Detect which cell encompasses the target text, then output its (X, Y) center coordinate. 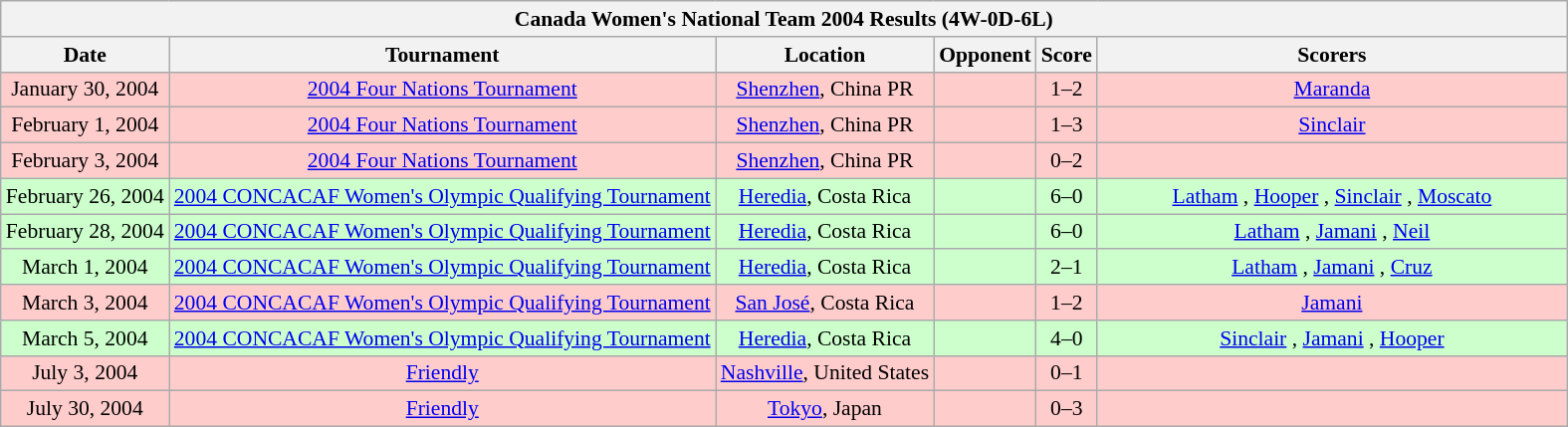
Tournament (442, 55)
0–2 (1067, 161)
2–1 (1067, 268)
San José, Costa Rica (824, 303)
Date (86, 55)
4–0 (1067, 338)
Jamani (1332, 303)
February 3, 2004 (86, 161)
Latham , Jamani , Neil (1332, 232)
July 30, 2004 (86, 409)
Opponent (986, 55)
Location (824, 55)
Sinclair (1332, 125)
Tokyo, Japan (824, 409)
February 26, 2004 (86, 196)
Score (1067, 55)
March 3, 2004 (86, 303)
March 5, 2004 (86, 338)
March 1, 2004 (86, 268)
Maranda (1332, 90)
February 1, 2004 (86, 125)
January 30, 2004 (86, 90)
0–3 (1067, 409)
July 3, 2004 (86, 373)
Nashville, United States (824, 373)
0–1 (1067, 373)
Latham , Hooper , Sinclair , Moscato (1332, 196)
Latham , Jamani , Cruz (1332, 268)
Sinclair , Jamani , Hooper (1332, 338)
Scorers (1332, 55)
February 28, 2004 (86, 232)
Canada Women's National Team 2004 Results (4W-0D-6L) (784, 19)
1–3 (1067, 125)
